From the cell containing the given text, extract its center point as (x, y) coordinate. 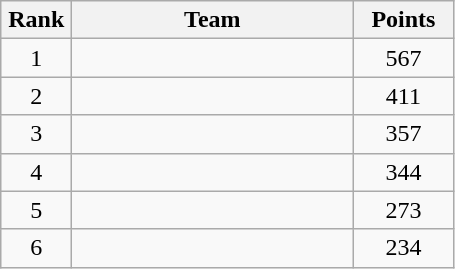
357 (404, 134)
6 (36, 248)
4 (36, 172)
5 (36, 210)
411 (404, 96)
Points (404, 20)
234 (404, 248)
344 (404, 172)
567 (404, 58)
Rank (36, 20)
273 (404, 210)
1 (36, 58)
2 (36, 96)
3 (36, 134)
Team (212, 20)
